Extract the [X, Y] coordinate from the center of the cell holding the provided text.  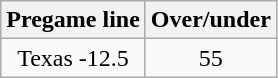
Pregame line [74, 20]
Texas -12.5 [74, 58]
55 [210, 58]
Over/under [210, 20]
